Pinpoint the cell where the given text exists, returning its (X, Y) midpoint coordinate. 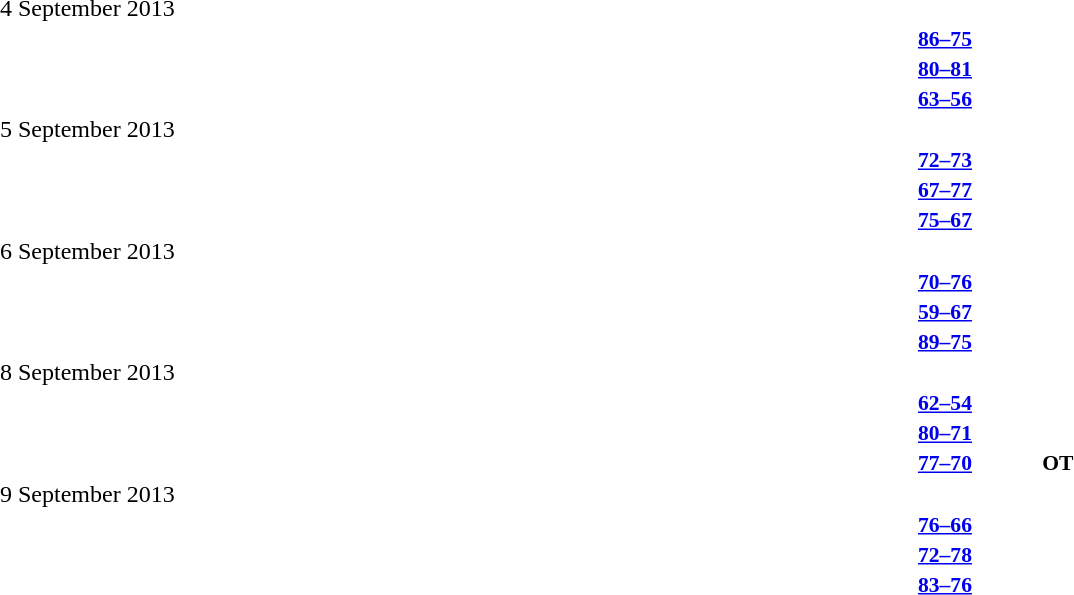
89–75 (946, 342)
77–70 (946, 463)
80–71 (946, 433)
62–54 (946, 403)
72–73 (946, 160)
63–56 (946, 98)
80–81 (946, 68)
59–67 (946, 312)
76–66 (946, 524)
72–78 (946, 554)
75–67 (946, 220)
67–77 (946, 190)
86–75 (946, 38)
70–76 (946, 282)
